Provide the [X, Y] coordinate of the cell's center where the given text is located.  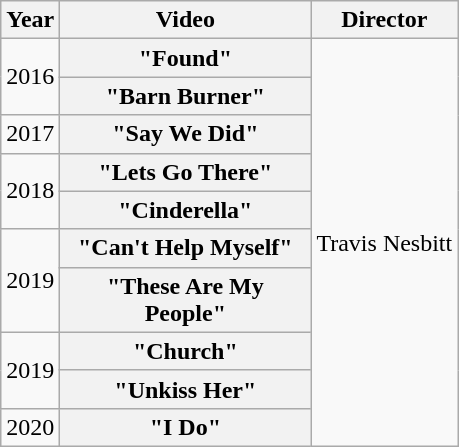
"I Do" [186, 427]
"These Are My People" [186, 300]
2017 [30, 134]
Director [384, 20]
"Cinderella" [186, 210]
"Say We Did" [186, 134]
"Can't Help Myself" [186, 248]
"Found" [186, 58]
2020 [30, 427]
"Barn Burner" [186, 96]
Year [30, 20]
"Unkiss Her" [186, 389]
"Church" [186, 351]
2016 [30, 77]
Video [186, 20]
2018 [30, 191]
Travis Nesbitt [384, 243]
"Lets Go There" [186, 172]
